Return the (X, Y) coordinate for the center point of the cell that contains the specified text.  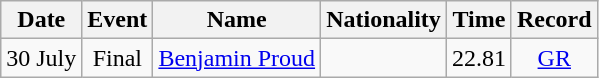
Name (237, 20)
Benjamin Proud (237, 58)
Event (118, 20)
Date (42, 20)
Final (118, 58)
GR (554, 58)
Time (478, 20)
30 July (42, 58)
Nationality (384, 20)
Record (554, 20)
22.81 (478, 58)
